Find where the given text appears and provide that cell's center as [x, y] coordinate. 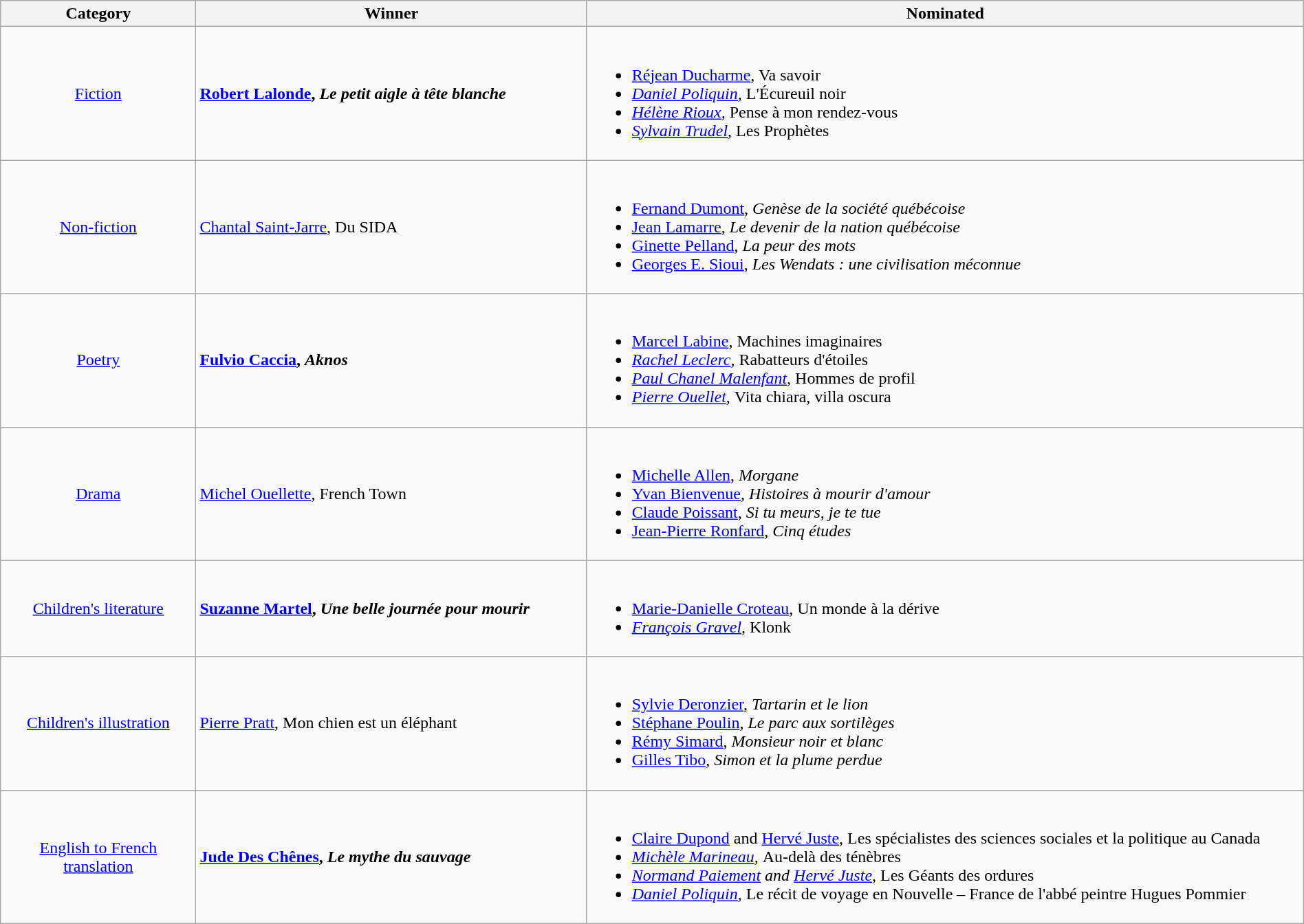
Robert Lalonde, Le petit aigle à tête blanche [391, 93]
Category [98, 14]
Pierre Pratt, Mon chien est un éléphant [391, 723]
Fulvio Caccia, Aknos [391, 360]
Sylvie Deronzier, Tartarin et le lionStéphane Poulin, Le parc aux sortilègesRémy Simard, Monsieur noir et blancGilles Tibo, Simon et la plume perdue [945, 723]
Non-fiction [98, 227]
Marie-Danielle Croteau, Un monde à la dériveFrançois Gravel, Klonk [945, 608]
Réjean Ducharme, Va savoirDaniel Poliquin, L'Écureuil noirHélène Rioux, Pense à mon rendez-vousSylvain Trudel, Les Prophètes [945, 93]
Poetry [98, 360]
Nominated [945, 14]
Suzanne Martel, Une belle journée pour mourir [391, 608]
Drama [98, 494]
English to French translation [98, 857]
Winner [391, 14]
Children's literature [98, 608]
Michel Ouellette, French Town [391, 494]
Children's illustration [98, 723]
Chantal Saint-Jarre, Du SIDA [391, 227]
Jude Des Chênes, Le mythe du sauvage [391, 857]
Fiction [98, 93]
Michelle Allen, MorganeYvan Bienvenue, Histoires à mourir d'amourClaude Poissant, Si tu meurs, je te tueJean-Pierre Ronfard, Cinq études [945, 494]
